Extract the [X, Y] coordinate from the center of the cell holding the provided text.  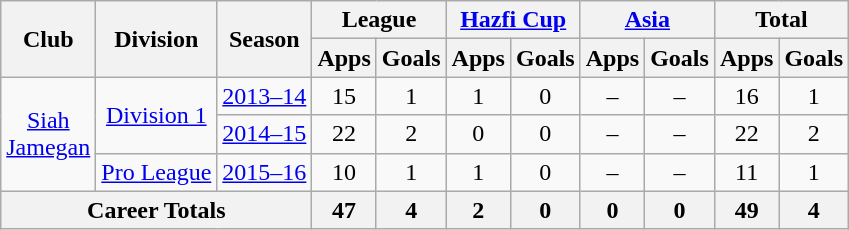
Hazfi Cup [513, 20]
47 [344, 210]
SiahJamegan [48, 134]
Career Totals [156, 210]
2015–16 [264, 172]
2013–14 [264, 96]
Asia [647, 20]
10 [344, 172]
2014–15 [264, 134]
Division 1 [156, 115]
Division [156, 39]
Season [264, 39]
16 [746, 96]
15 [344, 96]
49 [746, 210]
11 [746, 172]
Club [48, 39]
League [379, 20]
Pro League [156, 172]
Total [781, 20]
